Output the (X, Y) coordinate of the center of the cell containing the given text.  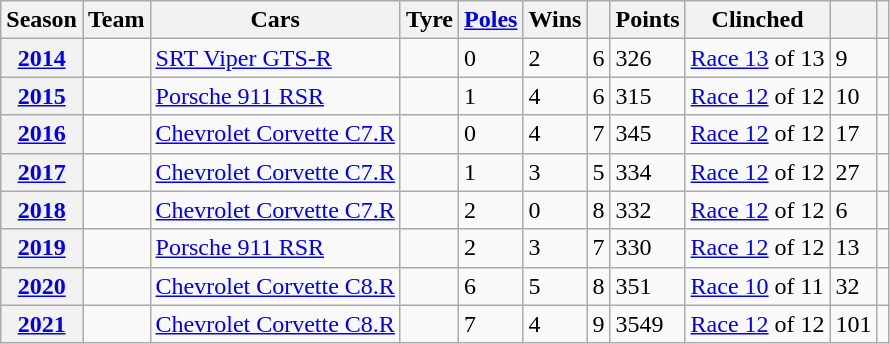
2018 (42, 210)
Tyre (429, 20)
13 (854, 248)
345 (648, 134)
Poles (491, 20)
Cars (275, 20)
2016 (42, 134)
3549 (648, 324)
2019 (42, 248)
332 (648, 210)
2021 (42, 324)
32 (854, 286)
Points (648, 20)
330 (648, 248)
Race 10 of 11 (758, 286)
2015 (42, 96)
27 (854, 172)
Clinched (758, 20)
101 (854, 324)
10 (854, 96)
2017 (42, 172)
326 (648, 58)
Season (42, 20)
351 (648, 286)
Race 13 of 13 (758, 58)
Team (116, 20)
Wins (555, 20)
2020 (42, 286)
SRT Viper GTS-R (275, 58)
2014 (42, 58)
315 (648, 96)
17 (854, 134)
334 (648, 172)
